For the text-containing cell, return its midpoint in (X, Y) coordinate format. 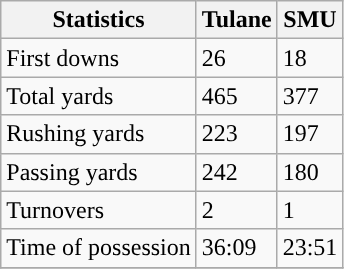
377 (310, 96)
Passing yards (99, 172)
242 (236, 172)
26 (236, 58)
SMU (310, 20)
180 (310, 172)
Statistics (99, 20)
Total yards (99, 96)
223 (236, 134)
Turnovers (99, 210)
18 (310, 58)
36:09 (236, 248)
2 (236, 210)
197 (310, 134)
Time of possession (99, 248)
Rushing yards (99, 134)
465 (236, 96)
Tulane (236, 20)
23:51 (310, 248)
1 (310, 210)
First downs (99, 58)
